Provide the (X, Y) coordinate of the cell's center where the given text is located.  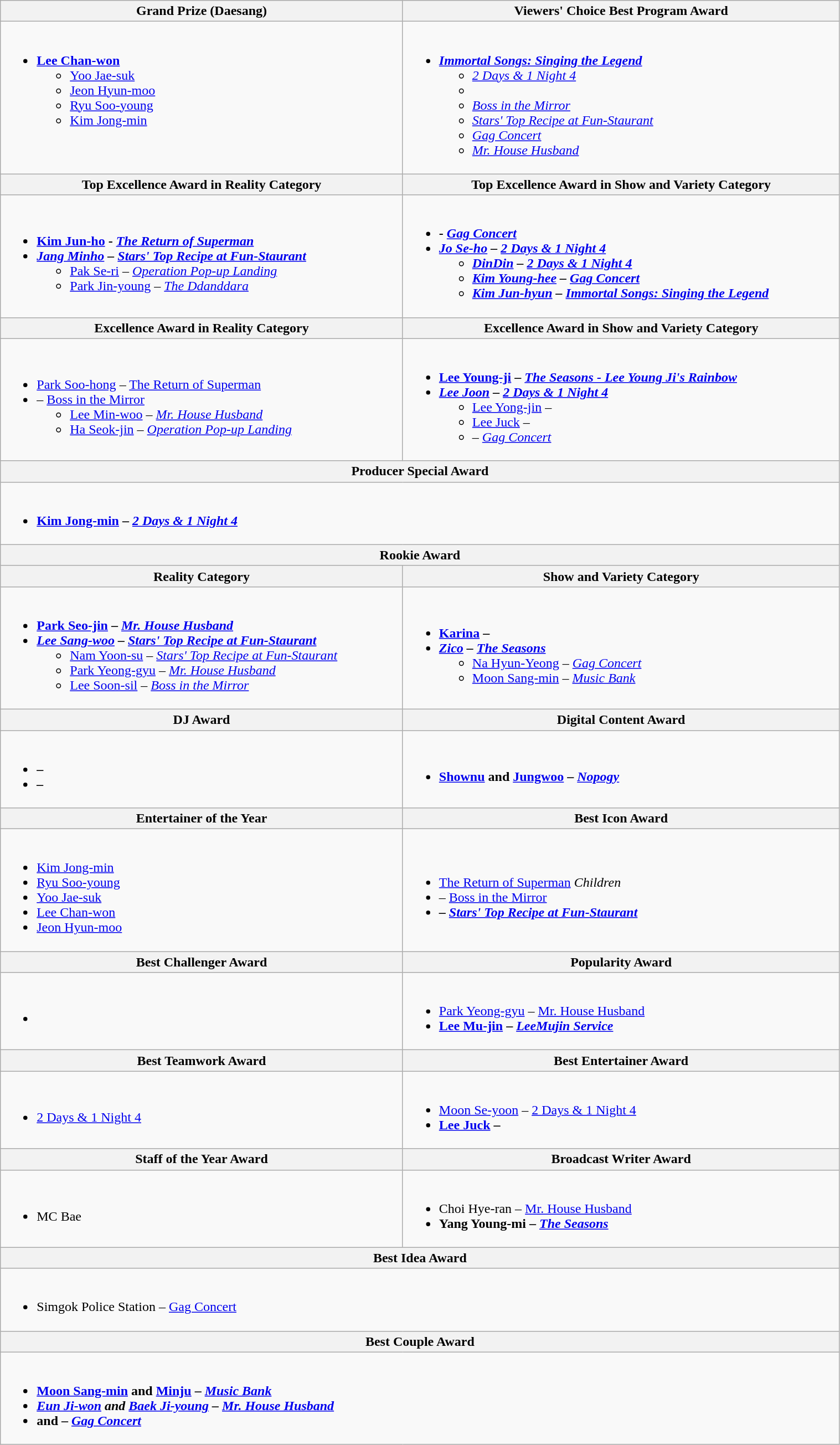
Best Couple Award (420, 1341)
MC Bae (202, 1209)
Popularity Award (621, 962)
The Return of Superman Children – Boss in the Mirror – Stars' Top Recipe at Fun-Staurant (621, 891)
Lee Young-ji – The Seasons - Lee Young Ji's RainbowLee Joon – 2 Days & 1 Night 4Lee Yong-jin – Lee Juck – – Gag Concert (621, 400)
Staff of the Year Award (202, 1159)
Digital Content Award (621, 719)
Best Teamwork Award (202, 1061)
Reality Category (202, 576)
Kim Jong-minRyu Soo-youngYoo Jae-sukLee Chan-wonJeon Hyun-moo (202, 891)
Karina – Zico – The SeasonsNa Hyun-Yeong – Gag ConcertMoon Sang-min – Music Bank (621, 648)
Best Entertainer Award (621, 1061)
Shownu and Jungwoo – Nopogy (621, 769)
Kim Jong-min – 2 Days & 1 Night 4 (420, 513)
Kim Jun-ho - The Return of SupermanJang Minho – Stars' Top Recipe at Fun-StaurantPak Se-ri – Operation Pop-up LandingPark Jin-young – The Ddanddara (202, 256)
Park Soo-hong – The Return of Superman – Boss in the MirrorLee Min-woo – Mr. House HusbandHa Seok-jin – Operation Pop-up Landing (202, 400)
Entertainer of the Year (202, 819)
– – (202, 769)
Simgok Police Station – Gag Concert (420, 1299)
Moon Sang-min and Minju – Music BankEun Ji-won and Baek Ji-young – Mr. House Husband and – Gag Concert (420, 1398)
Best Challenger Award (202, 962)
Rookie Award (420, 555)
Top Excellence Award in Reality Category (202, 184)
Excellence Award in Show and Variety Category (621, 328)
Producer Special Award (420, 471)
Choi Hye-ran – Mr. House HusbandYang Young-mi – The Seasons (621, 1209)
2 Days & 1 Night 4 (202, 1110)
Grand Prize (Daesang) (202, 11)
Broadcast Writer Award (621, 1159)
Best Icon Award (621, 819)
Show and Variety Category (621, 576)
Top Excellence Award in Show and Variety Category (621, 184)
Moon Se-yoon – 2 Days & 1 Night 4Lee Juck – (621, 1110)
DJ Award (202, 719)
Park Yeong-gyu – Mr. House HusbandLee Mu-jin – LeeMujin Service (621, 1011)
- Gag ConcertJo Se-ho – 2 Days & 1 Night 4DinDin – 2 Days & 1 Night 4Kim Young-hee – Gag ConcertKim Jun-hyun – Immortal Songs: Singing the Legend (621, 256)
Best Idea Award (420, 1258)
Lee Chan-wonYoo Jae-sukJeon Hyun-mooRyu Soo-youngKim Jong-min (202, 97)
Viewers' Choice Best Program Award (621, 11)
Excellence Award in Reality Category (202, 328)
Immortal Songs: Singing the Legend2 Days & 1 Night 4Boss in the MirrorStars' Top Recipe at Fun-StaurantGag ConcertMr. House Husband (621, 97)
